From the cell containing the given text, extract its center point as [X, Y] coordinate. 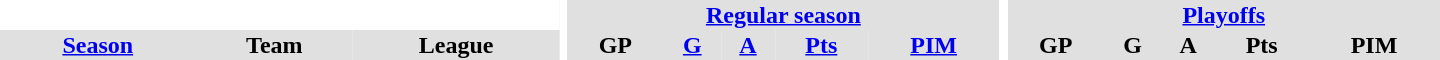
Regular season [783, 15]
Team [274, 45]
Season [98, 45]
Playoffs [1224, 15]
League [456, 45]
